Find where the given text appears and provide that cell's center as (x, y) coordinate. 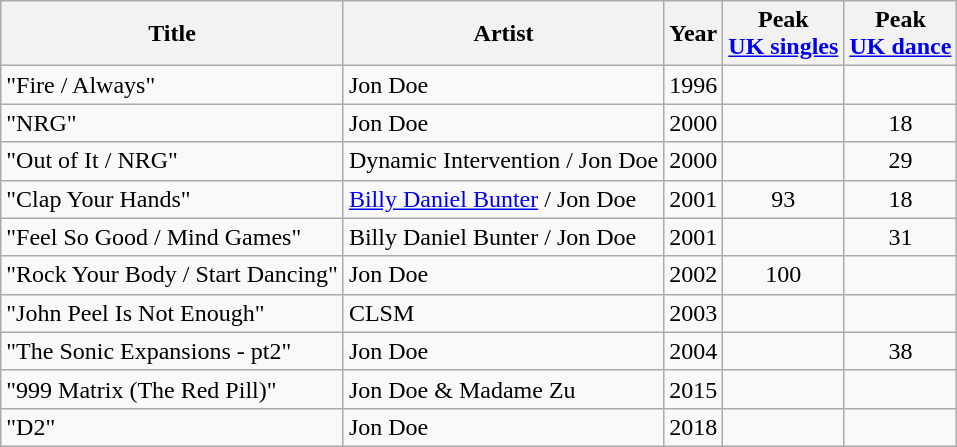
29 (900, 161)
"Out of It / NRG" (172, 161)
"Feel So Good / Mind Games" (172, 237)
2002 (694, 275)
100 (784, 275)
Artist (503, 34)
1996 (694, 85)
"D2" (172, 427)
31 (900, 237)
"Clap Your Hands" (172, 199)
38 (900, 351)
Year (694, 34)
93 (784, 199)
2015 (694, 389)
"Fire / Always" (172, 85)
Title (172, 34)
"The Sonic Expansions - pt2" (172, 351)
2018 (694, 427)
2004 (694, 351)
CLSM (503, 313)
PeakUK dance (900, 34)
Dynamic Intervention / Jon Doe (503, 161)
2003 (694, 313)
Jon Doe & Madame Zu (503, 389)
"999 Matrix (The Red Pill)" (172, 389)
"Rock Your Body / Start Dancing" (172, 275)
"NRG" (172, 123)
"John Peel Is Not Enough" (172, 313)
PeakUK singles (784, 34)
